Locate the cell with the specified text and output its (X, Y) center coordinate. 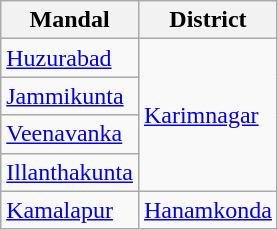
Hanamkonda (208, 210)
Mandal (70, 20)
Veenavanka (70, 134)
Jammikunta (70, 96)
Illanthakunta (70, 172)
District (208, 20)
Karimnagar (208, 115)
Huzurabad (70, 58)
Kamalapur (70, 210)
